Return [X, Y] of the center of cell containing provided text 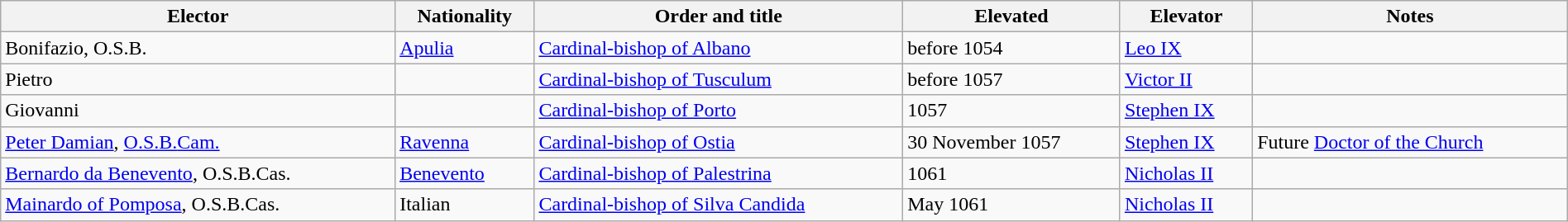
Bonifazio, O.S.B. [198, 48]
Peter Damian, O.S.B.Cam. [198, 142]
Cardinal-bishop of Silva Candida [719, 205]
before 1054 [1012, 48]
Nationality [465, 17]
Cardinal-bishop of Albano [719, 48]
Italian [465, 205]
Cardinal-bishop of Ostia [719, 142]
Cardinal-bishop of Palestrina [719, 173]
Apulia [465, 48]
Elector [198, 17]
Leo IX [1186, 48]
Elevator [1186, 17]
Giovanni [198, 111]
Ravenna [465, 142]
1061 [1012, 173]
Mainardo of Pomposa, O.S.B.Cas. [198, 205]
before 1057 [1012, 79]
30 November 1057 [1012, 142]
Order and title [719, 17]
Elevated [1012, 17]
Victor II [1186, 79]
Future Doctor of the Church [1411, 142]
1057 [1012, 111]
Notes [1411, 17]
Pietro [198, 79]
Cardinal-bishop of Tusculum [719, 79]
Bernardo da Benevento, O.S.B.Cas. [198, 173]
May 1061 [1012, 205]
Cardinal-bishop of Porto [719, 111]
Benevento [465, 173]
